Return the [x, y] coordinate for the center point of the cell that contains the specified text.  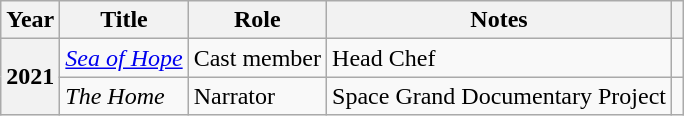
Sea of Hope [124, 58]
Year [30, 20]
The Home [124, 96]
2021 [30, 77]
Narrator [257, 96]
Title [124, 20]
Head Chef [500, 58]
Space Grand Documentary Project [500, 96]
Cast member [257, 58]
Role [257, 20]
Notes [500, 20]
